Locate the cell with the specified text and output its (x, y) center coordinate. 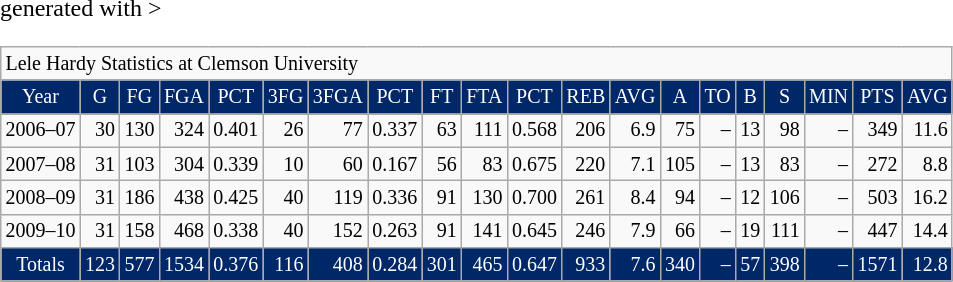
63 (442, 130)
7.1 (635, 164)
FGA (184, 96)
0.263 (395, 230)
0.700 (534, 198)
2008–09 (40, 198)
119 (338, 198)
301 (442, 264)
B (750, 96)
0.568 (534, 130)
66 (680, 230)
2009–10 (40, 230)
57 (750, 264)
14.4 (927, 230)
1571 (878, 264)
3FG (286, 96)
Totals (40, 264)
Year (40, 96)
0.338 (236, 230)
60 (338, 164)
98 (784, 130)
186 (140, 198)
7.6 (635, 264)
7.9 (635, 230)
246 (586, 230)
S (784, 96)
94 (680, 198)
0.645 (534, 230)
261 (586, 198)
0.425 (236, 198)
56 (442, 164)
220 (586, 164)
0.339 (236, 164)
75 (680, 130)
30 (100, 130)
3FGA (338, 96)
1534 (184, 264)
0.647 (534, 264)
158 (140, 230)
304 (184, 164)
0.401 (236, 130)
8.8 (927, 164)
8.4 (635, 198)
577 (140, 264)
105 (680, 164)
123 (100, 264)
152 (338, 230)
12.8 (927, 264)
19 (750, 230)
0.284 (395, 264)
A (680, 96)
12 (750, 198)
2007–08 (40, 164)
933 (586, 264)
349 (878, 130)
77 (338, 130)
408 (338, 264)
103 (140, 164)
Lele Hardy Statistics at Clemson University (477, 64)
TO (718, 96)
206 (586, 130)
16.2 (927, 198)
0.675 (534, 164)
2006–07 (40, 130)
116 (286, 264)
10 (286, 164)
REB (586, 96)
272 (878, 164)
438 (184, 198)
340 (680, 264)
0.337 (395, 130)
FG (140, 96)
FTA (485, 96)
0.336 (395, 198)
398 (784, 264)
26 (286, 130)
6.9 (635, 130)
G (100, 96)
106 (784, 198)
141 (485, 230)
503 (878, 198)
MIN (828, 96)
0.167 (395, 164)
324 (184, 130)
0.376 (236, 264)
FT (442, 96)
465 (485, 264)
468 (184, 230)
447 (878, 230)
11.6 (927, 130)
PTS (878, 96)
